Locate the cell with the specified text and output its [X, Y] center coordinate. 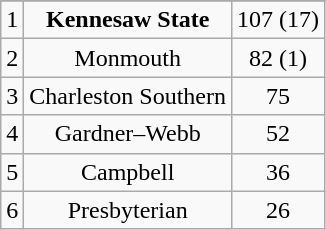
Gardner–Webb [128, 134]
82 (1) [278, 58]
3 [12, 96]
5 [12, 172]
75 [278, 96]
6 [12, 210]
Kennesaw State [128, 20]
Presbyterian [128, 210]
107 (17) [278, 20]
4 [12, 134]
1 [12, 20]
2 [12, 58]
Campbell [128, 172]
52 [278, 134]
Charleston Southern [128, 96]
26 [278, 210]
Monmouth [128, 58]
36 [278, 172]
